Return the [X, Y] coordinate for the center point of the cell that contains the specified text.  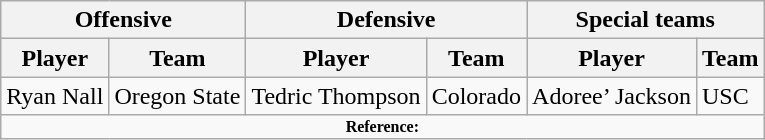
Reference: [382, 127]
Oregon State [178, 96]
Tedric Thompson [336, 96]
Special teams [646, 20]
Adoree’ Jackson [612, 96]
Ryan Nall [55, 96]
Offensive [124, 20]
USC [730, 96]
Defensive [386, 20]
Colorado [476, 96]
